Find where the given text appears and provide that cell's center as [x, y] coordinate. 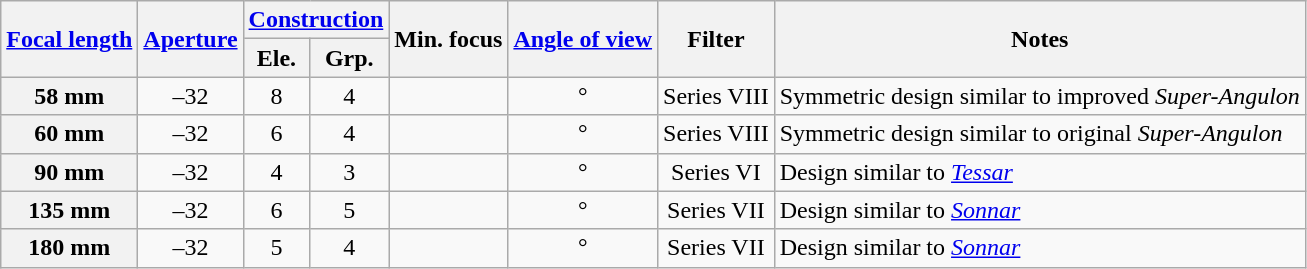
Notes [1040, 39]
8 [276, 96]
60 mm [70, 134]
180 mm [70, 248]
Design similar to Tessar [1040, 172]
Symmetric design similar to improved Super-Angulon [1040, 96]
3 [350, 172]
Grp. [350, 58]
Construction [316, 20]
58 mm [70, 96]
Series VI [716, 172]
90 mm [70, 172]
Angle of view [583, 39]
Aperture [190, 39]
Filter [716, 39]
135 mm [70, 210]
Ele. [276, 58]
Focal length [70, 39]
Min. focus [448, 39]
Symmetric design similar to original Super-Angulon [1040, 134]
